Find where the given text appears and provide that cell's center as [X, Y] coordinate. 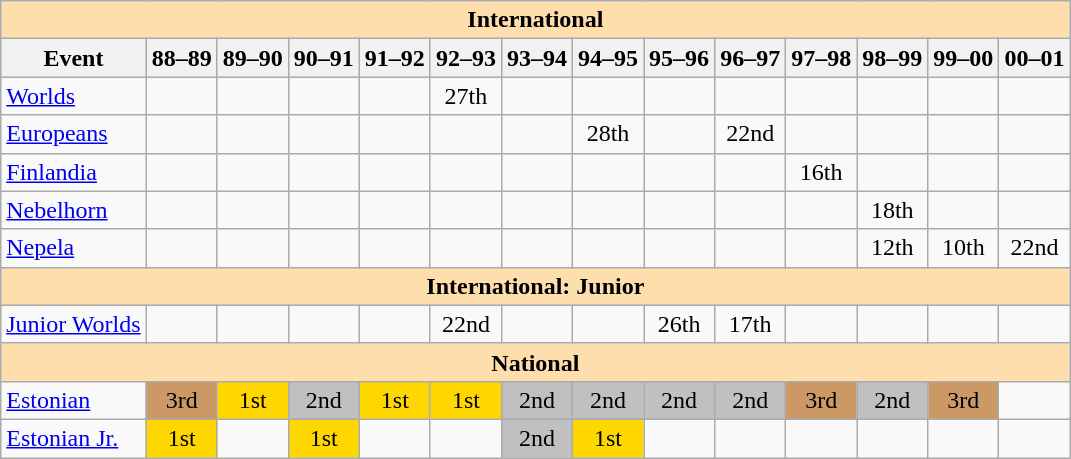
99–00 [964, 58]
18th [892, 210]
28th [608, 134]
97–98 [822, 58]
91–92 [394, 58]
90–91 [324, 58]
Estonian Jr. [74, 438]
16th [822, 172]
Event [74, 58]
International: Junior [536, 286]
27th [466, 96]
Europeans [74, 134]
Estonian [74, 400]
93–94 [536, 58]
National [536, 362]
International [536, 20]
96–97 [750, 58]
94–95 [608, 58]
Junior Worlds [74, 324]
95–96 [680, 58]
Nepela [74, 248]
00–01 [1034, 58]
Worlds [74, 96]
26th [680, 324]
89–90 [252, 58]
Finlandia [74, 172]
Nebelhorn [74, 210]
88–89 [182, 58]
92–93 [466, 58]
98–99 [892, 58]
12th [892, 248]
10th [964, 248]
17th [750, 324]
